For the text-containing cell, return its midpoint in [X, Y] coordinate format. 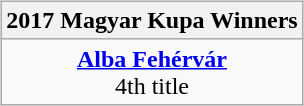
2017 Magyar Kupa Winners [152, 20]
Alba Fehérvár4th title [152, 72]
